Scan for the cell matching the given text and deliver its (X, Y) coordinate at center. 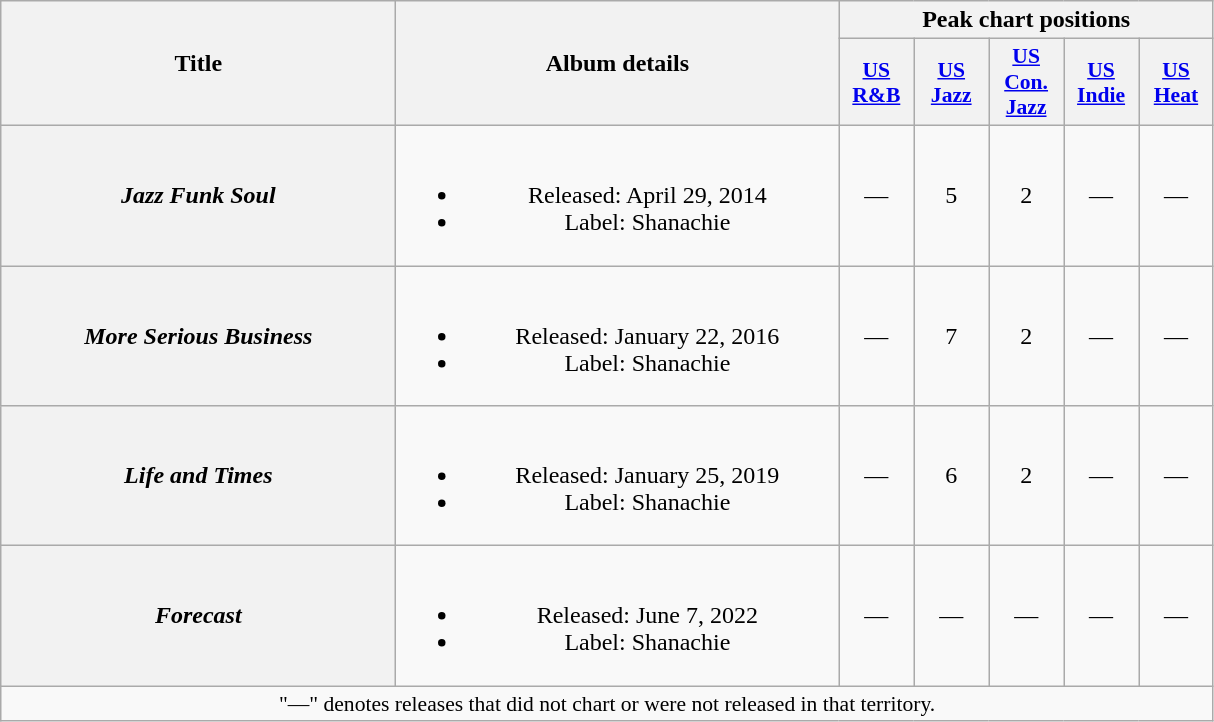
US Indie (1102, 82)
"—" denotes releases that did not chart or were not released in that territory. (608, 704)
US Heat (1176, 82)
Released: April 29, 2014Label: Shanachie (618, 195)
Forecast (198, 616)
6 (952, 476)
US R&B (876, 82)
Life and Times (198, 476)
Released: January 22, 2016Label: Shanachie (618, 336)
Peak chart positions (1026, 20)
US Jazz (952, 82)
7 (952, 336)
5 (952, 195)
More Serious Business (198, 336)
Released: January 25, 2019Label: Shanachie (618, 476)
Released: June 7, 2022Label: Shanachie (618, 616)
Album details (618, 64)
Jazz Funk Soul (198, 195)
US Con. Jazz (1026, 82)
Title (198, 64)
